Capture the cell that displays the provided text and extract its [x, y] central coordinate. 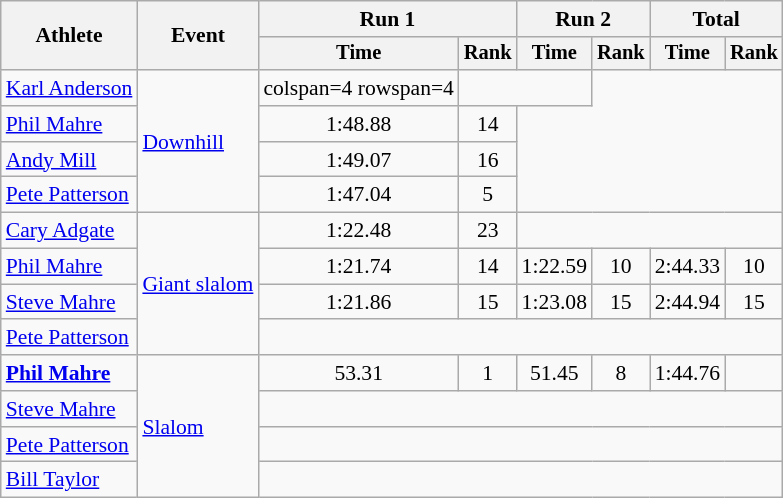
Downhill [198, 141]
1 [488, 373]
16 [488, 160]
Cary Adgate [70, 231]
Karl Anderson [70, 88]
1:47.04 [358, 195]
53.31 [358, 373]
Bill Taylor [70, 480]
1:22.48 [358, 231]
1:49.07 [358, 160]
5 [488, 195]
1:22.59 [554, 267]
8 [621, 373]
51.45 [554, 373]
Giant slalom [198, 284]
Slalom [198, 426]
2:44.94 [688, 302]
1:21.74 [358, 267]
1:44.76 [688, 373]
colspan=4 rowspan=4 [358, 88]
Run 1 [387, 19]
Andy Mill [70, 160]
Run 2 [584, 19]
1:21.86 [358, 302]
2:44.33 [688, 267]
1:23.08 [554, 302]
Total [716, 19]
1:48.88 [358, 124]
Athlete [70, 36]
23 [488, 231]
Event [198, 36]
